Identify which cell holds the provided text, then report its (x, y) central coordinate. 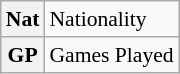
Nat (23, 19)
Nationality (111, 19)
Games Played (111, 55)
GP (23, 55)
